Detect which cell encompasses the target text, then output its [x, y] center coordinate. 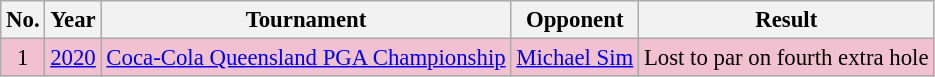
2020 [73, 58]
Tournament [306, 20]
Opponent [575, 20]
1 [23, 58]
Year [73, 20]
Lost to par on fourth extra hole [786, 58]
Result [786, 20]
Michael Sim [575, 58]
Coca-Cola Queensland PGA Championship [306, 58]
No. [23, 20]
